From the cell containing the given text, extract its center point as (x, y) coordinate. 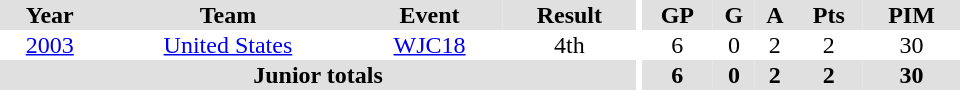
Junior totals (318, 75)
GP (678, 15)
2003 (50, 45)
Result (570, 15)
Event (429, 15)
WJC18 (429, 45)
4th (570, 45)
G (734, 15)
Pts (829, 15)
A (775, 15)
PIM (912, 15)
Team (228, 15)
United States (228, 45)
Year (50, 15)
